Scan for the cell matching the given text and deliver its [x, y] coordinate at center. 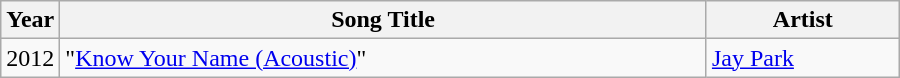
Jay Park [802, 58]
Artist [802, 20]
2012 [30, 58]
"Know Your Name (Acoustic)" [384, 58]
Song Title [384, 20]
Year [30, 20]
